Capture the cell that displays the provided text and extract its [x, y] central coordinate. 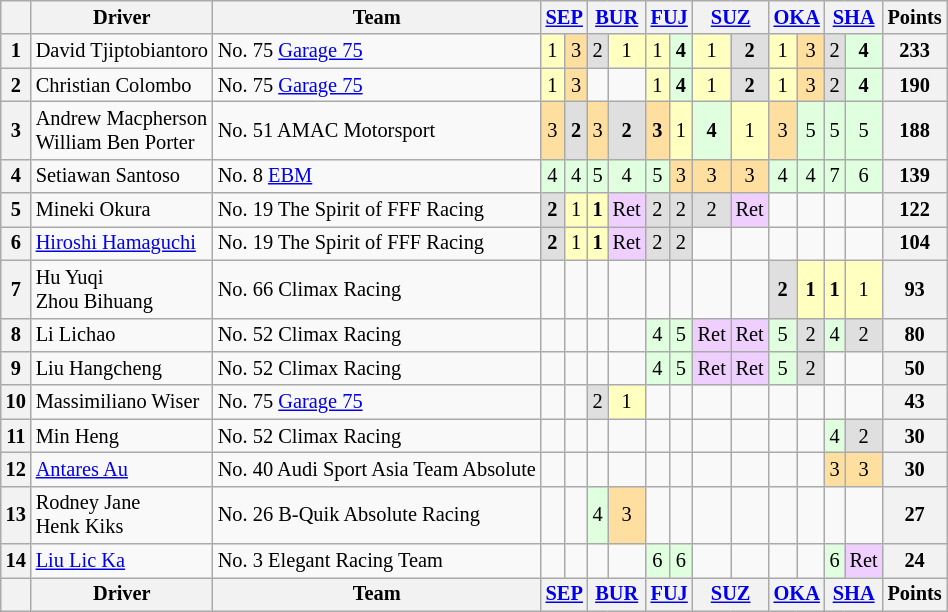
139 [915, 176]
122 [915, 210]
Setiawan Santoso [122, 176]
Liu Lic Ka [122, 561]
14 [16, 561]
No. 40 Audi Sport Asia Team Absolute [377, 469]
93 [915, 289]
Hu Yuqi Zhou Bihuang [122, 289]
Christian Colombo [122, 85]
Antares Au [122, 469]
No. 51 AMAC Motorsport [377, 130]
27 [915, 515]
24 [915, 561]
43 [915, 402]
Liu Hangcheng [122, 368]
80 [915, 335]
9 [16, 368]
No. 8 EBM [377, 176]
Rodney Jane Henk Kiks [122, 515]
Mineki Okura [122, 210]
188 [915, 130]
10 [16, 402]
233 [915, 51]
12 [16, 469]
Li Lichao [122, 335]
Min Heng [122, 436]
190 [915, 85]
No. 26 B-Quik Absolute Racing [377, 515]
Hiroshi Hamaguchi [122, 243]
11 [16, 436]
No. 66 Climax Racing [377, 289]
50 [915, 368]
No. 3 Elegant Racing Team [377, 561]
Massimiliano Wiser [122, 402]
13 [16, 515]
8 [16, 335]
104 [915, 243]
David Tjiptobiantoro [122, 51]
Andrew Macpherson William Ben Porter [122, 130]
